Return [x, y] of the center of cell containing provided text 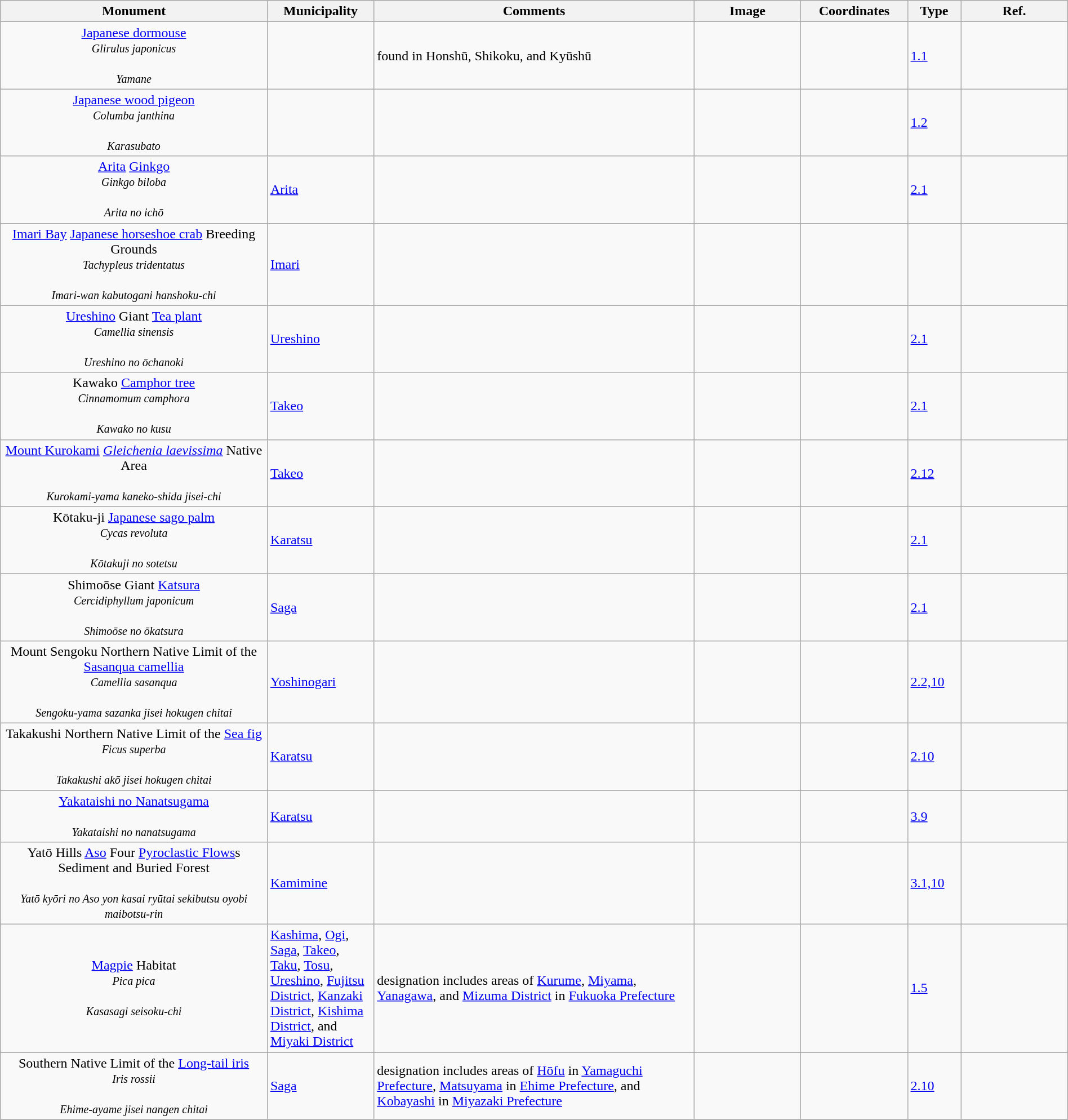
found in Honshū, Shikoku, and Kyūshū [534, 55]
1.1 [934, 55]
2.12 [934, 473]
Yatō Hills Aso Four Pyroclastic Flowss Sediment and Buried ForestYatō kyōri no Aso yon kasai ryūtai sekibutsu oyobi maibotsu-rin [134, 883]
1.5 [934, 988]
3.1,10 [934, 883]
Mount Sengoku Northern Native Limit of the Sasanqua camelliaCamellia sasanquaSengoku-yama sazanka jisei hokugen chitai [134, 682]
designation includes areas of Kurume, Miyama, Yanagawa, and Mizuma District in Fukuoka Prefecture [534, 988]
Mount Kurokami Gleichenia laevissima Native AreaKurokami-yama kaneko-shida jisei-chi [134, 473]
Takakushi Northern Native Limit of the Sea figFicus superbaTakakushi akō jisei hokugen chitai [134, 756]
Arita [320, 189]
Municipality [320, 11]
Comments [534, 11]
Yakataishi no NanatsugamaYakataishi no nanatsugama [134, 816]
1.2 [934, 123]
designation includes areas of Hōfu in Yamaguchi Prefecture, Matsuyama in Ehime Prefecture, and Kobayashi in Miyazaki Prefecture [534, 1086]
Shimoōse Giant KatsuraCercidiphyllum japonicumShimoōse no ōkatsura [134, 607]
Ureshino [320, 339]
Arita GinkgoGinkgo bilobaArita no ichō [134, 189]
Imari [320, 264]
Coordinates [854, 11]
Kawako Camphor treeCinnamomum camphoraKawako no kusu [134, 406]
Monument [134, 11]
Southern Native Limit of the Long-tail irisIris rossiiEhime-ayame jisei nangen chitai [134, 1086]
Kamimine [320, 883]
Imari Bay Japanese horseshoe crab Breeding GroundsTachypleus tridentatusImari-wan kabutogani hanshoku-chi [134, 264]
Image [747, 11]
Kōtaku-ji Japanese sago palmCycas revolutaKōtakuji no sotetsu [134, 540]
Magpie HabitatPica picaKasasagi seisoku-chi [134, 988]
2.2,10 [934, 682]
Type [934, 11]
Japanese wood pigeonColumba janthinaKarasubato [134, 123]
Ureshino Giant Tea plantCamellia sinensisUreshino no ōchanoki [134, 339]
3.9 [934, 816]
Kashima, Ogi, Saga, Takeo, Taku, Tosu, Ureshino, Fujitsu District, Kanzaki District, Kishima District, and Miyaki District [320, 988]
Japanese dormouseGlirulus japonicusYamane [134, 55]
Ref. [1014, 11]
Yoshinogari [320, 682]
